Extract the (X, Y) coordinate from the center of the cell holding the provided text.  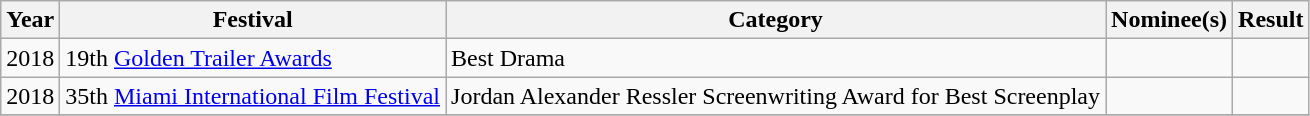
Nominee(s) (1170, 20)
Year (30, 20)
35th Miami International Film Festival (253, 96)
Category (776, 20)
Festival (253, 20)
Result (1271, 20)
Best Drama (776, 58)
Jordan Alexander Ressler Screenwriting Award for Best Screenplay (776, 96)
19th Golden Trailer Awards (253, 58)
